Return the [x, y] coordinate for the center point of the cell that contains the specified text.  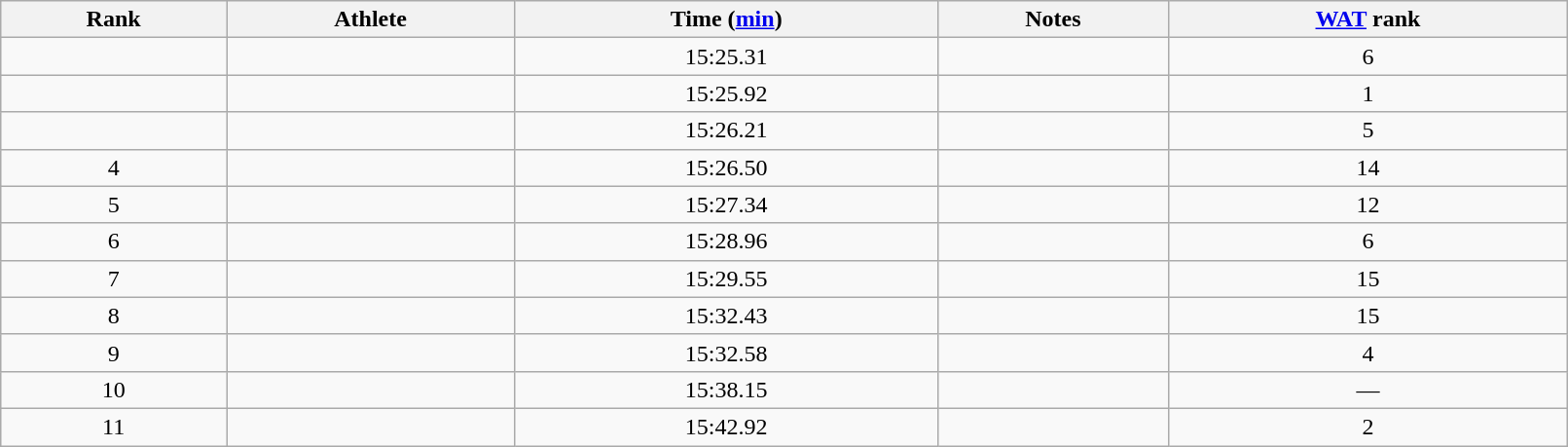
7 [114, 279]
15:38.15 [726, 390]
Notes [1053, 19]
10 [114, 390]
9 [114, 353]
12 [1368, 205]
15:32.43 [726, 316]
Athlete [371, 19]
— [1368, 390]
1 [1368, 93]
8 [114, 316]
15:25.92 [726, 93]
Rank [114, 19]
14 [1368, 168]
15:27.34 [726, 205]
15:28.96 [726, 242]
15:26.21 [726, 130]
15:42.92 [726, 427]
2 [1368, 427]
15:32.58 [726, 353]
15:25.31 [726, 56]
WAT rank [1368, 19]
15:29.55 [726, 279]
15:26.50 [726, 168]
11 [114, 427]
Time (min) [726, 19]
